Capture the cell that displays the provided text and extract its [X, Y] central coordinate. 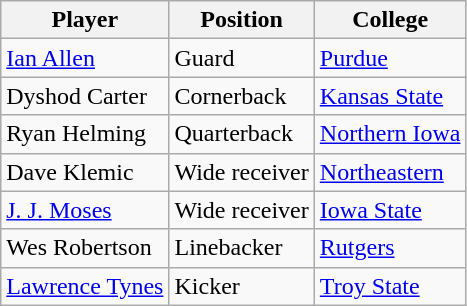
Linebacker [242, 248]
Guard [242, 58]
Lawrence Tynes [85, 286]
Cornerback [242, 96]
Rutgers [390, 248]
Dyshod Carter [85, 96]
Ryan Helming [85, 134]
Troy State [390, 286]
Kicker [242, 286]
Player [85, 20]
Northeastern [390, 172]
Position [242, 20]
College [390, 20]
Quarterback [242, 134]
Purdue [390, 58]
J. J. Moses [85, 210]
Ian Allen [85, 58]
Wes Robertson [85, 248]
Northern Iowa [390, 134]
Dave Klemic [85, 172]
Kansas State [390, 96]
Iowa State [390, 210]
